For the text-containing cell, return its midpoint in (X, Y) coordinate format. 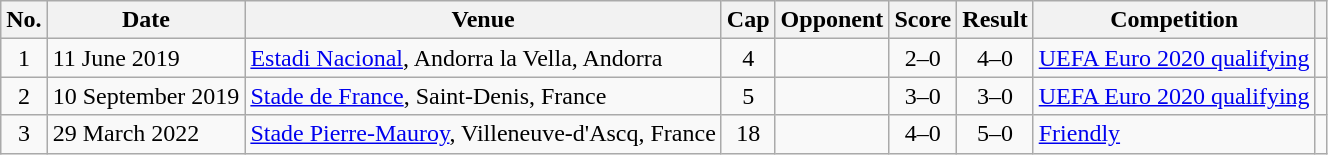
Score (923, 20)
Venue (483, 20)
Stade Pierre-Mauroy, Villeneuve-d'Ascq, France (483, 134)
Stade de France, Saint-Denis, France (483, 96)
Date (146, 20)
Cap (748, 20)
29 March 2022 (146, 134)
No. (24, 20)
10 September 2019 (146, 96)
2–0 (923, 58)
Friendly (1174, 134)
4 (748, 58)
Opponent (832, 20)
Estadi Nacional, Andorra la Vella, Andorra (483, 58)
2 (24, 96)
1 (24, 58)
Result (995, 20)
5 (748, 96)
5–0 (995, 134)
18 (748, 134)
11 June 2019 (146, 58)
3 (24, 134)
Competition (1174, 20)
